Return (X, Y) of the center of cell containing provided text 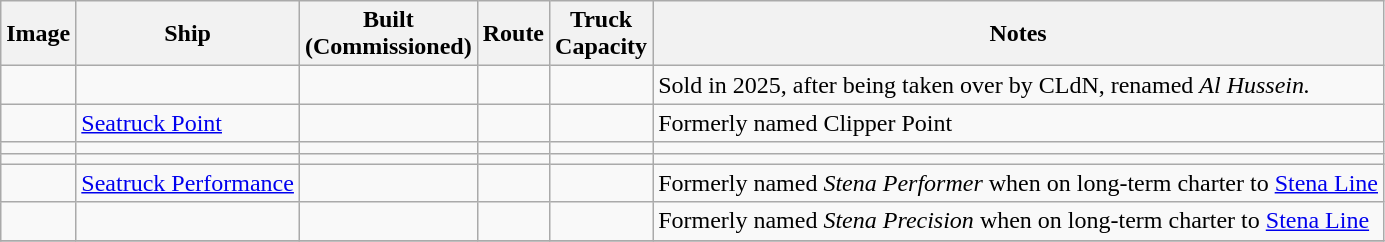
Ship (188, 34)
Seatruck Point (188, 123)
Seatruck Performance (188, 183)
Sold in 2025, after being taken over by CLdN, renamed Al Hussein. (1018, 85)
Notes (1018, 34)
Formerly named Clipper Point (1018, 123)
Formerly named Stena Performer when on long-term charter to Stena Line (1018, 183)
Route (513, 34)
Formerly named Stena Precision when on long-term charter to Stena Line (1018, 221)
Image (38, 34)
Built(Commissioned) (388, 34)
TruckCapacity (602, 34)
